Return the (X, Y) coordinate for the center point of the cell that contains the specified text.  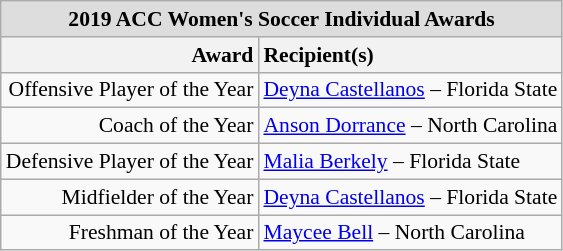
Anson Dorrance – North Carolina (410, 126)
2019 ACC Women's Soccer Individual Awards (282, 19)
Defensive Player of the Year (130, 162)
Maycee Bell – North Carolina (410, 233)
Malia Berkely – Florida State (410, 162)
Recipient(s) (410, 55)
Midfielder of the Year (130, 197)
Award (130, 55)
Freshman of the Year (130, 233)
Offensive Player of the Year (130, 90)
Coach of the Year (130, 126)
